Provide the [x, y] coordinate of the cell's center where the given text is located.  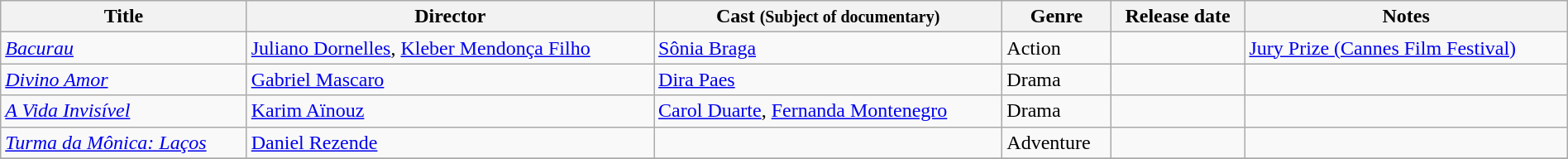
Karim Aïnouz [450, 111]
A Vida Invisível [124, 111]
Gabriel Mascaro [450, 79]
Turma da Mônica: Laços [124, 142]
Cast (Subject of documentary) [829, 17]
Adventure [1057, 142]
Bacurau [124, 48]
Sônia Braga [829, 48]
Jury Prize (Cannes Film Festival) [1406, 48]
Release date [1178, 17]
Notes [1406, 17]
Carol Duarte, Fernanda Montenegro [829, 111]
Director [450, 17]
Divino Amor [124, 79]
Title [124, 17]
Genre [1057, 17]
Dira Paes [829, 79]
Juliano Dornelles, Kleber Mendonça Filho [450, 48]
Action [1057, 48]
Daniel Rezende [450, 142]
